Find where the given text appears and provide that cell's center as (x, y) coordinate. 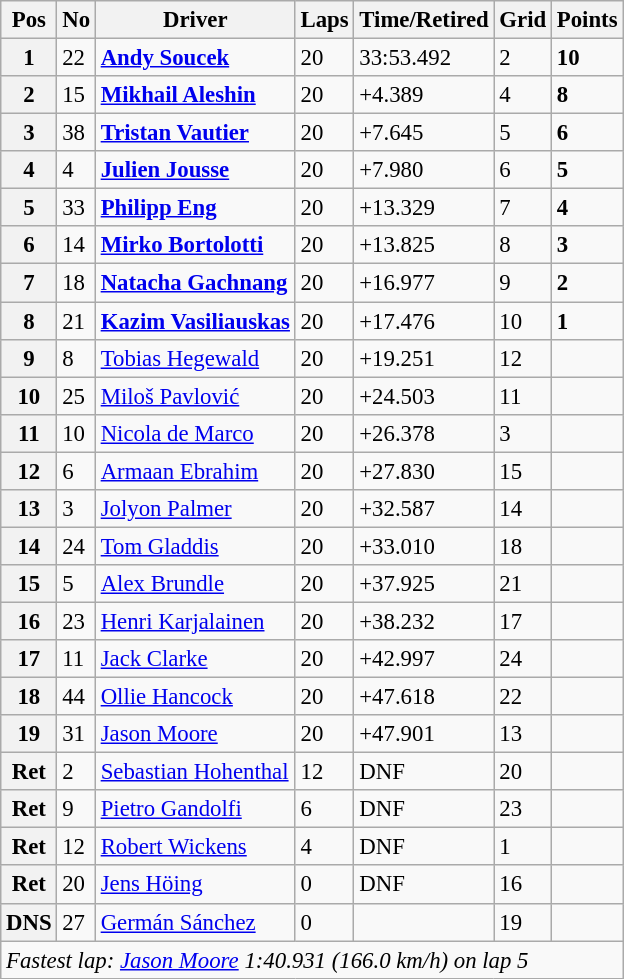
Pos (29, 20)
No (76, 20)
Driver (195, 20)
Sebastian Hohenthal (195, 772)
Philipp Eng (195, 208)
38 (76, 133)
Germán Sánchez (195, 922)
Henri Karjalainen (195, 621)
Armaan Ebrahim (195, 471)
+24.503 (424, 396)
Miloš Pavlović (195, 396)
+47.618 (424, 697)
33:53.492 (424, 58)
+7.645 (424, 133)
+37.925 (424, 584)
Andy Soucek (195, 58)
Mirko Bortolotti (195, 245)
+38.232 (424, 621)
33 (76, 208)
Laps (324, 20)
Jolyon Palmer (195, 509)
DNS (29, 922)
Fastest lap: Jason Moore 1:40.931 (166.0 km/h) on lap 5 (312, 960)
Time/Retired (424, 20)
+17.476 (424, 321)
Grid (522, 20)
Jason Moore (195, 734)
Tom Gladdis (195, 546)
+13.825 (424, 245)
Mikhail Aleshin (195, 95)
Julien Jousse (195, 170)
+47.901 (424, 734)
44 (76, 697)
Points (588, 20)
+13.329 (424, 208)
+42.997 (424, 659)
Pietro Gandolfi (195, 809)
27 (76, 922)
Tristan Vautier (195, 133)
+4.389 (424, 95)
25 (76, 396)
+33.010 (424, 546)
+32.587 (424, 509)
Jens Höing (195, 885)
Jack Clarke (195, 659)
Alex Brundle (195, 584)
+7.980 (424, 170)
Nicola de Marco (195, 433)
+27.830 (424, 471)
Natacha Gachnang (195, 283)
Kazim Vasiliauskas (195, 321)
Ollie Hancock (195, 697)
+16.977 (424, 283)
31 (76, 734)
+26.378 (424, 433)
+19.251 (424, 358)
Tobias Hegewald (195, 358)
Robert Wickens (195, 847)
